Capture the cell that displays the provided text and extract its (x, y) central coordinate. 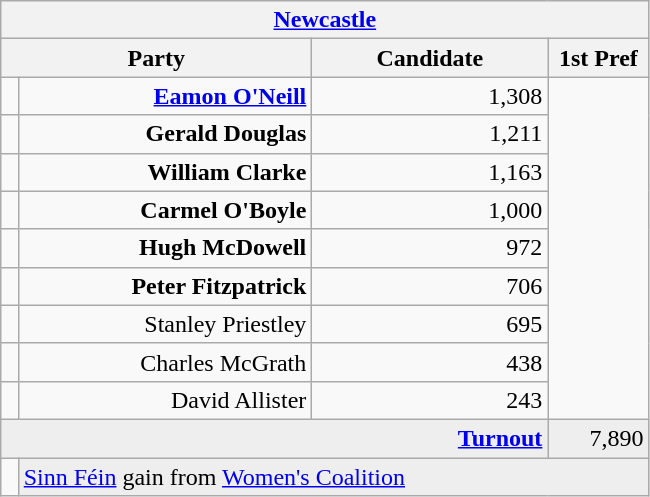
William Clarke (165, 172)
706 (430, 286)
1st Pref (598, 58)
Eamon O'Neill (165, 96)
972 (430, 248)
1,211 (430, 134)
Newcastle (325, 20)
Gerald Douglas (165, 134)
1,308 (430, 96)
1,000 (430, 210)
438 (430, 362)
Stanley Priestley (165, 324)
7,890 (598, 438)
Party (156, 58)
Hugh McDowell (165, 248)
695 (430, 324)
Charles McGrath (165, 362)
243 (430, 400)
David Allister (165, 400)
Peter Fitzpatrick (165, 286)
Turnout (274, 438)
Carmel O'Boyle (165, 210)
Sinn Féin gain from Women's Coalition (334, 477)
1,163 (430, 172)
Candidate (430, 58)
